Determine the [x, y] coordinate at the center of the cell enclosing the given text.  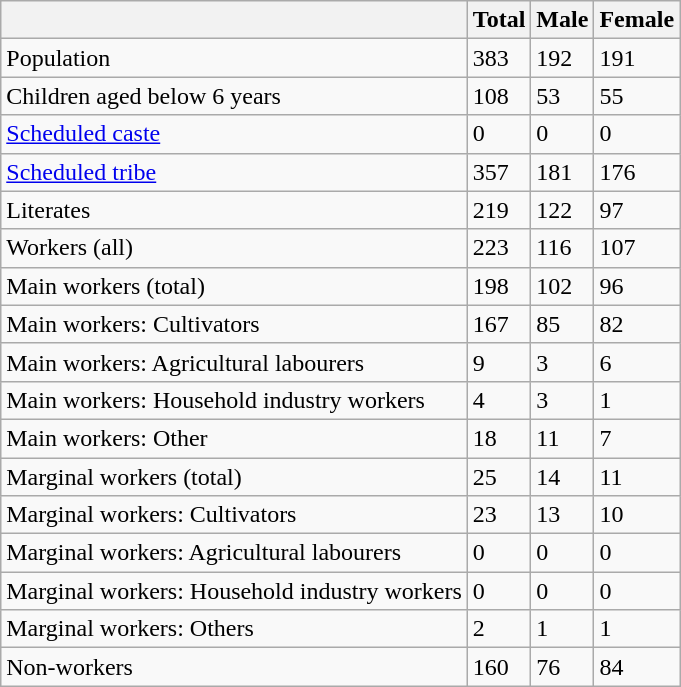
122 [562, 210]
Marginal workers: Household industry workers [234, 591]
85 [562, 324]
18 [499, 438]
23 [499, 515]
198 [499, 286]
223 [499, 248]
102 [562, 286]
357 [499, 172]
167 [499, 324]
14 [562, 477]
Total [499, 20]
Marginal workers: Others [234, 629]
Marginal workers: Cultivators [234, 515]
84 [637, 667]
Marginal workers (total) [234, 477]
Scheduled caste [234, 134]
Non-workers [234, 667]
Main workers: Other [234, 438]
219 [499, 210]
Main workers: Household industry workers [234, 400]
116 [562, 248]
4 [499, 400]
Children aged below 6 years [234, 96]
53 [562, 96]
Main workers: Agricultural labourers [234, 362]
25 [499, 477]
Main workers (total) [234, 286]
82 [637, 324]
191 [637, 58]
6 [637, 362]
2 [499, 629]
13 [562, 515]
160 [499, 667]
96 [637, 286]
7 [637, 438]
192 [562, 58]
Scheduled tribe [234, 172]
181 [562, 172]
107 [637, 248]
55 [637, 96]
Marginal workers: Agricultural labourers [234, 553]
Male [562, 20]
108 [499, 96]
176 [637, 172]
Main workers: Cultivators [234, 324]
Literates [234, 210]
383 [499, 58]
Population [234, 58]
97 [637, 210]
Female [637, 20]
9 [499, 362]
10 [637, 515]
76 [562, 667]
Workers (all) [234, 248]
